Output the [x, y] coordinate of the center of the cell containing the given text.  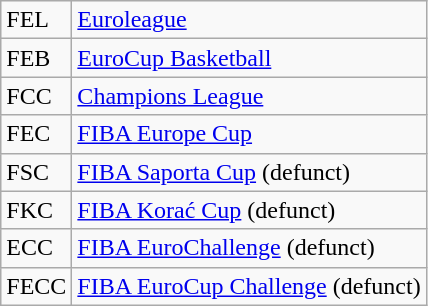
FIBA EuroChallenge (defunct) [249, 248]
FCC [36, 96]
FEB [36, 58]
FECC [36, 286]
EuroCup Basketball [249, 58]
Champions League [249, 96]
ECC [36, 248]
FEL [36, 20]
Euroleague [249, 20]
FIBA Saporta Cup (defunct) [249, 172]
FIBA Korać Cup (defunct) [249, 210]
FSC [36, 172]
FIBA EuroCup Challenge (defunct) [249, 286]
FIBA Europe Cup [249, 134]
FEC [36, 134]
FKC [36, 210]
